Extract the [X, Y] coordinate from the center of the cell holding the provided text.  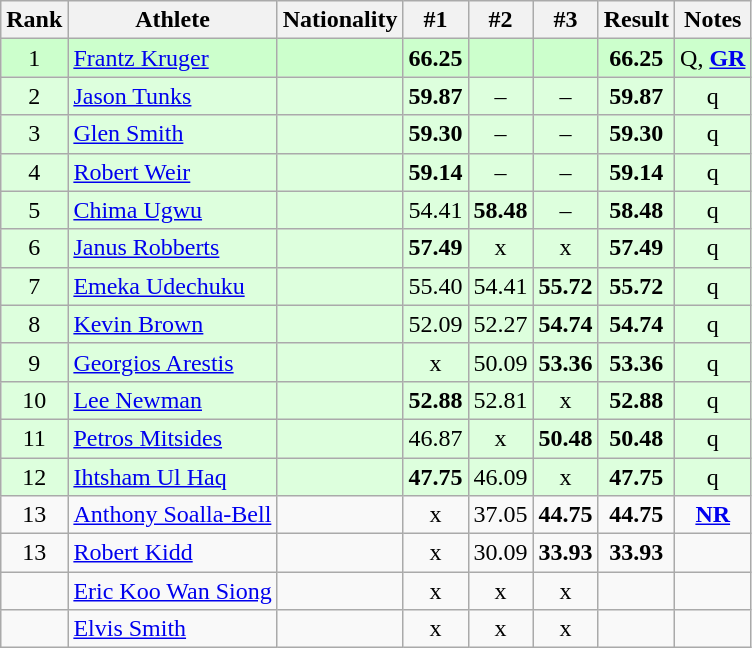
37.05 [500, 515]
Georgios Arestis [172, 362]
52.09 [436, 324]
5 [34, 210]
6 [34, 248]
10 [34, 400]
Kevin Brown [172, 324]
12 [34, 477]
Elvis Smith [172, 629]
55.40 [436, 286]
2 [34, 96]
Chima Ugwu [172, 210]
#2 [500, 20]
Q, GR [713, 58]
Eric Koo Wan Siong [172, 591]
Petros Mitsides [172, 438]
Rank [34, 20]
Notes [713, 20]
Janus Robberts [172, 248]
52.27 [500, 324]
Nationality [340, 20]
Glen Smith [172, 134]
8 [34, 324]
Anthony Soalla-Bell [172, 515]
#1 [436, 20]
1 [34, 58]
Ihtsham Ul Haq [172, 477]
11 [34, 438]
Lee Newman [172, 400]
9 [34, 362]
Frantz Kruger [172, 58]
4 [34, 172]
Emeka Udechuku [172, 286]
#3 [566, 20]
30.09 [500, 553]
Robert Kidd [172, 553]
3 [34, 134]
Result [636, 20]
46.87 [436, 438]
46.09 [500, 477]
52.81 [500, 400]
7 [34, 286]
Athlete [172, 20]
NR [713, 515]
Robert Weir [172, 172]
50.09 [500, 362]
Jason Tunks [172, 96]
